Return the [X, Y] coordinate for the center point of the cell that contains the specified text.  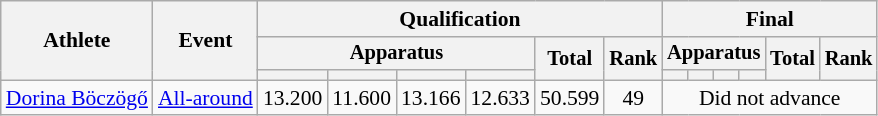
Final [770, 19]
Did not advance [770, 98]
Qualification [460, 19]
Dorina Böczögő [77, 98]
Event [206, 40]
Athlete [77, 40]
All-around [206, 98]
11.600 [362, 98]
49 [633, 98]
12.633 [500, 98]
50.599 [570, 98]
13.200 [292, 98]
13.166 [430, 98]
